Output the [x, y] coordinate of the center of the cell containing the given text.  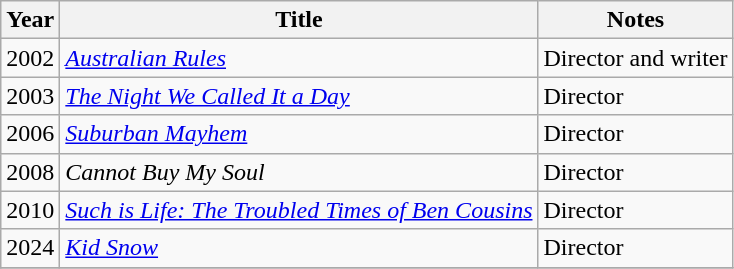
Title [299, 20]
Director and writer [636, 58]
Suburban Mayhem [299, 134]
2010 [30, 210]
2006 [30, 134]
Such is Life: The Troubled Times of Ben Cousins [299, 210]
The Night We Called It a Day [299, 96]
Australian Rules [299, 58]
Year [30, 20]
2008 [30, 172]
Notes [636, 20]
2003 [30, 96]
2024 [30, 248]
Cannot Buy My Soul [299, 172]
Kid Snow [299, 248]
2002 [30, 58]
